Detect which cell encompasses the target text, then output its [x, y] center coordinate. 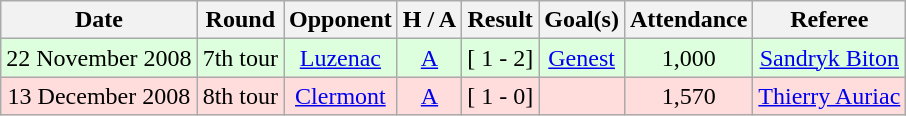
Genest [582, 58]
13 December 2008 [99, 96]
1,000 [688, 58]
Goal(s) [582, 20]
Luzenac [341, 58]
22 November 2008 [99, 58]
Round [240, 20]
Date [99, 20]
1,570 [688, 96]
8th tour [240, 96]
Sandryk Biton [830, 58]
[ 1 - 0] [500, 96]
Referee [830, 20]
Thierry Auriac [830, 96]
7th tour [240, 58]
Opponent [341, 20]
H / A [429, 20]
[ 1 - 2] [500, 58]
Clermont [341, 96]
Attendance [688, 20]
Result [500, 20]
